Return [X, Y] of the center of cell containing provided text 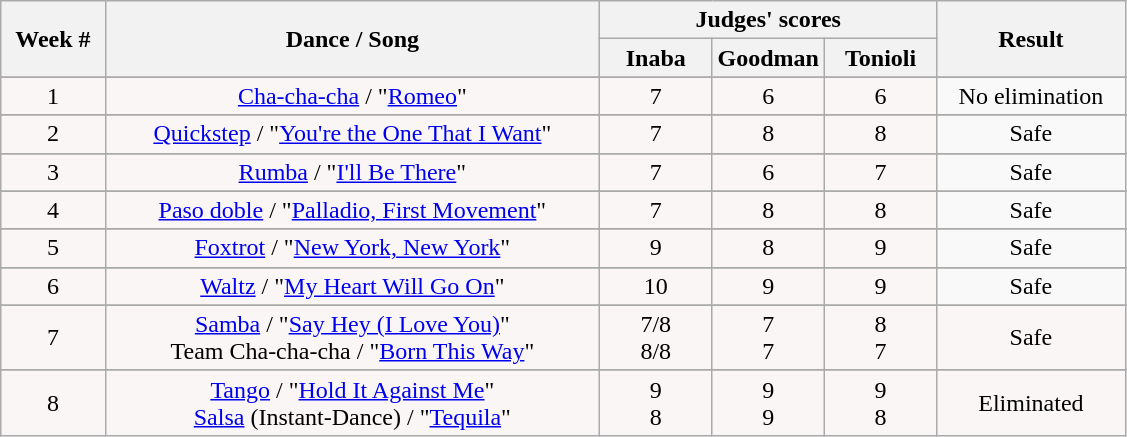
7/88/8 [656, 338]
10 [656, 286]
Eliminated [1031, 402]
87 [880, 338]
Rumba / "I'll Be There" [352, 172]
Waltz / "My Heart Will Go On" [352, 286]
Goodman [768, 58]
5 [53, 248]
Paso doble / "Palladio, First Movement" [352, 210]
1 [53, 96]
99 [768, 402]
Inaba [656, 58]
Quickstep / "You're the One That I Want" [352, 134]
4 [53, 210]
Foxtrot / "New York, New York" [352, 248]
77 [768, 338]
Week # [53, 39]
2 [53, 134]
Tonioli [880, 58]
3 [53, 172]
Result [1031, 39]
Cha-cha-cha / "Romeo" [352, 96]
No elimination [1031, 96]
Dance / Song [352, 39]
Judges' scores [768, 20]
Tango / "Hold It Against Me"Salsa (Instant-Dance) / "Tequila" [352, 402]
Samba / "Say Hey (I Love You)"Team Cha-cha-cha / "Born This Way" [352, 338]
